Pinpoint the cell where the given text exists, returning its (x, y) midpoint coordinate. 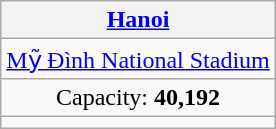
Mỹ Đình National Stadium (138, 59)
Hanoi (138, 20)
Capacity: 40,192 (138, 97)
